Determine the (X, Y) coordinate at the center of the cell enclosing the given text.  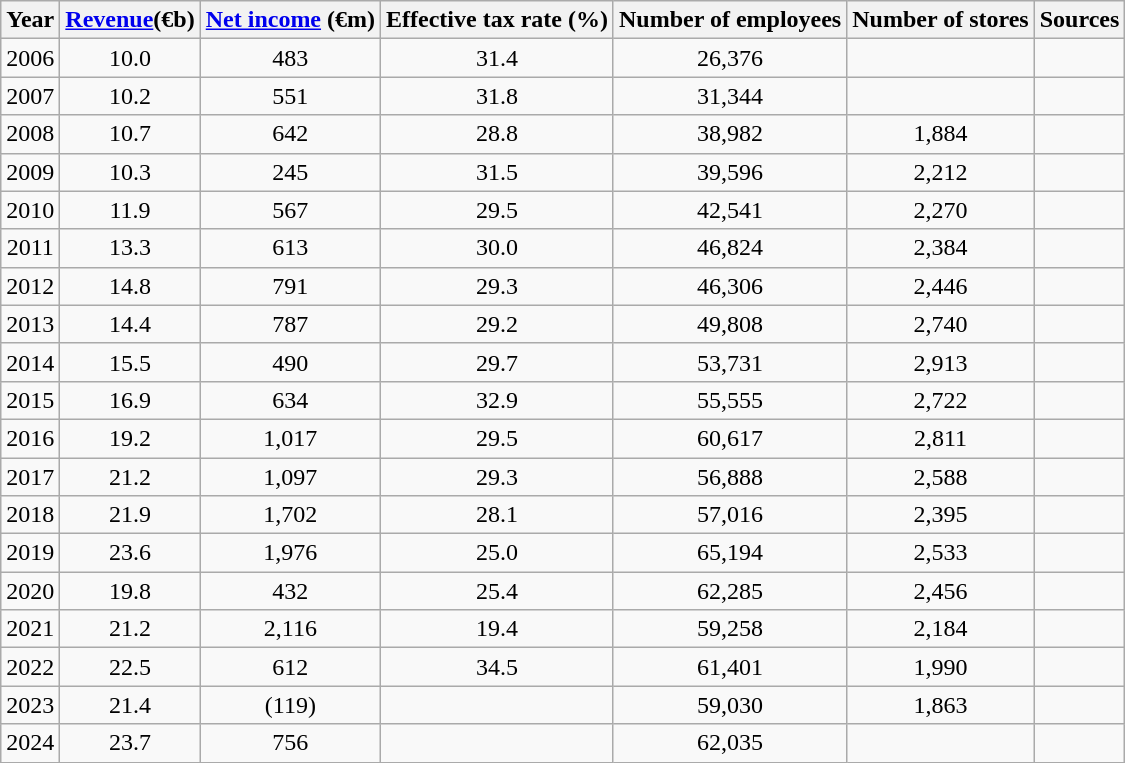
490 (290, 362)
23.7 (130, 743)
46,306 (730, 286)
2,456 (941, 591)
59,030 (730, 705)
791 (290, 286)
2014 (30, 362)
31.4 (498, 58)
29.7 (498, 362)
25.0 (498, 553)
2,811 (941, 438)
245 (290, 172)
28.8 (498, 134)
10.2 (130, 96)
2006 (30, 58)
32.9 (498, 400)
19.4 (498, 629)
2011 (30, 248)
55,555 (730, 400)
11.9 (130, 210)
28.1 (498, 515)
38,982 (730, 134)
15.5 (130, 362)
14.4 (130, 324)
2,116 (290, 629)
756 (290, 743)
2009 (30, 172)
22.5 (130, 667)
60,617 (730, 438)
29.2 (498, 324)
2,913 (941, 362)
2008 (30, 134)
Net income (€m) (290, 20)
56,888 (730, 477)
2021 (30, 629)
31.5 (498, 172)
2,533 (941, 553)
Sources (1080, 20)
2013 (30, 324)
23.6 (130, 553)
787 (290, 324)
2,212 (941, 172)
31.8 (498, 96)
16.9 (130, 400)
642 (290, 134)
2015 (30, 400)
42,541 (730, 210)
2022 (30, 667)
39,596 (730, 172)
49,808 (730, 324)
2,740 (941, 324)
2,384 (941, 248)
21.9 (130, 515)
26,376 (730, 58)
14.8 (130, 286)
57,016 (730, 515)
19.8 (130, 591)
46,824 (730, 248)
65,194 (730, 553)
10.0 (130, 58)
59,258 (730, 629)
Revenue(€b) (130, 20)
2018 (30, 515)
2024 (30, 743)
1,017 (290, 438)
19.2 (130, 438)
62,035 (730, 743)
13.3 (130, 248)
2010 (30, 210)
2019 (30, 553)
612 (290, 667)
10.3 (130, 172)
2,270 (941, 210)
61,401 (730, 667)
(119) (290, 705)
2,722 (941, 400)
1,884 (941, 134)
2020 (30, 591)
567 (290, 210)
2023 (30, 705)
1,702 (290, 515)
2017 (30, 477)
483 (290, 58)
613 (290, 248)
2,395 (941, 515)
634 (290, 400)
34.5 (498, 667)
2012 (30, 286)
432 (290, 591)
25.4 (498, 591)
21.4 (130, 705)
2,184 (941, 629)
62,285 (730, 591)
551 (290, 96)
30.0 (498, 248)
1,863 (941, 705)
Year (30, 20)
2007 (30, 96)
2016 (30, 438)
1,976 (290, 553)
31,344 (730, 96)
Effective tax rate (%) (498, 20)
1,990 (941, 667)
Number of employees (730, 20)
1,097 (290, 477)
Number of stores (941, 20)
53,731 (730, 362)
2,588 (941, 477)
2,446 (941, 286)
10.7 (130, 134)
